Find where the given text appears and provide that cell's center as (X, Y) coordinate. 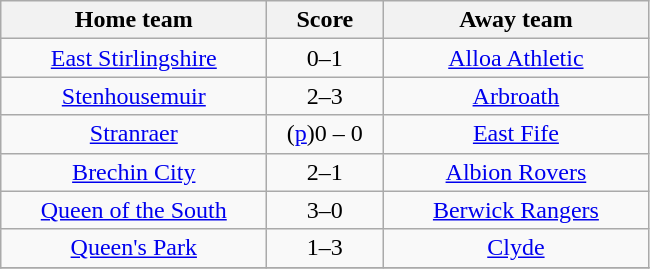
Home team (134, 20)
Berwick Rangers (516, 210)
Away team (516, 20)
Stenhousemuir (134, 96)
Albion Rovers (516, 172)
2–1 (325, 172)
Brechin City (134, 172)
1–3 (325, 248)
Score (325, 20)
Stranraer (134, 134)
East Stirlingshire (134, 58)
2–3 (325, 96)
Alloa Athletic (516, 58)
0–1 (325, 58)
3–0 (325, 210)
Queen of the South (134, 210)
Arbroath (516, 96)
Clyde (516, 248)
(p)0 – 0 (325, 134)
East Fife (516, 134)
Queen's Park (134, 248)
